From the cell containing the given text, extract its center point as (x, y) coordinate. 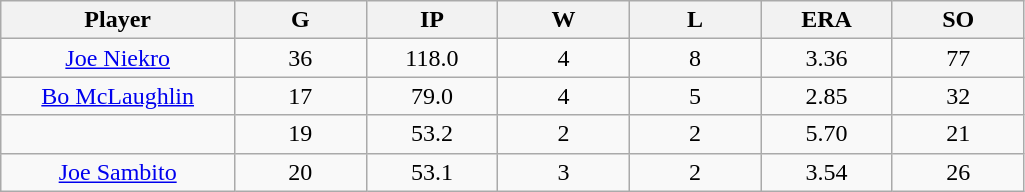
3 (564, 172)
53.1 (432, 172)
2.85 (827, 96)
G (301, 20)
3.54 (827, 172)
Joe Sambito (118, 172)
36 (301, 58)
ERA (827, 20)
79.0 (432, 96)
118.0 (432, 58)
53.2 (432, 134)
3.36 (827, 58)
5.70 (827, 134)
17 (301, 96)
W (564, 20)
19 (301, 134)
8 (695, 58)
26 (958, 172)
5 (695, 96)
32 (958, 96)
L (695, 20)
Bo McLaughlin (118, 96)
Player (118, 20)
Joe Niekro (118, 58)
IP (432, 20)
SO (958, 20)
20 (301, 172)
77 (958, 58)
21 (958, 134)
